Output the (x, y) coordinate of the center of the cell containing the given text.  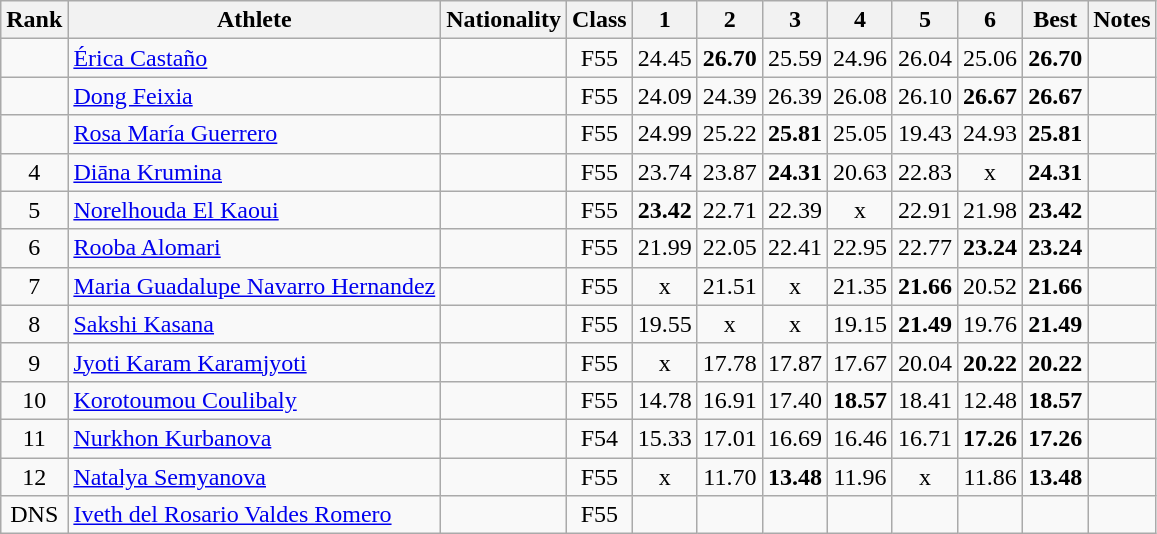
19.43 (924, 134)
21.51 (730, 286)
3 (794, 20)
23.74 (664, 172)
17.78 (730, 362)
26.10 (924, 96)
25.05 (860, 134)
Natalya Semyanova (254, 477)
Sakshi Kasana (254, 324)
12.48 (990, 400)
Norelhouda El Kaoui (254, 210)
22.05 (730, 248)
22.41 (794, 248)
19.55 (664, 324)
Dong Feixia (254, 96)
11 (34, 438)
10 (34, 400)
25.59 (794, 58)
Nationality (504, 20)
16.71 (924, 438)
11.70 (730, 477)
26.39 (794, 96)
16.91 (730, 400)
Iveth del Rosario Valdes Romero (254, 515)
24.93 (990, 134)
17.87 (794, 362)
21.98 (990, 210)
8 (34, 324)
Maria Guadalupe Navarro Hernandez (254, 286)
14.78 (664, 400)
23.87 (730, 172)
22.39 (794, 210)
9 (34, 362)
Érica Castaño (254, 58)
22.71 (730, 210)
22.77 (924, 248)
24.99 (664, 134)
1 (664, 20)
Nurkhon Kurbanova (254, 438)
16.69 (794, 438)
22.91 (924, 210)
20.63 (860, 172)
17.67 (860, 362)
25.22 (730, 134)
24.09 (664, 96)
Best (1056, 20)
19.76 (990, 324)
20.52 (990, 286)
24.39 (730, 96)
18.41 (924, 400)
Rank (34, 20)
21.35 (860, 286)
DNS (34, 515)
21.99 (664, 248)
20.04 (924, 362)
17.01 (730, 438)
16.46 (860, 438)
22.83 (924, 172)
11.96 (860, 477)
26.08 (860, 96)
Jyoti Karam Karamjyoti (254, 362)
7 (34, 286)
17.40 (794, 400)
22.95 (860, 248)
Diāna Krumina (254, 172)
2 (730, 20)
Korotoumou Coulibaly (254, 400)
Notes (1122, 20)
25.06 (990, 58)
15.33 (664, 438)
12 (34, 477)
Athlete (254, 20)
F54 (599, 438)
26.04 (924, 58)
24.45 (664, 58)
Class (599, 20)
11.86 (990, 477)
Rosa María Guerrero (254, 134)
24.96 (860, 58)
19.15 (860, 324)
Rooba Alomari (254, 248)
